Find where the given text appears and provide that cell's center as (x, y) coordinate. 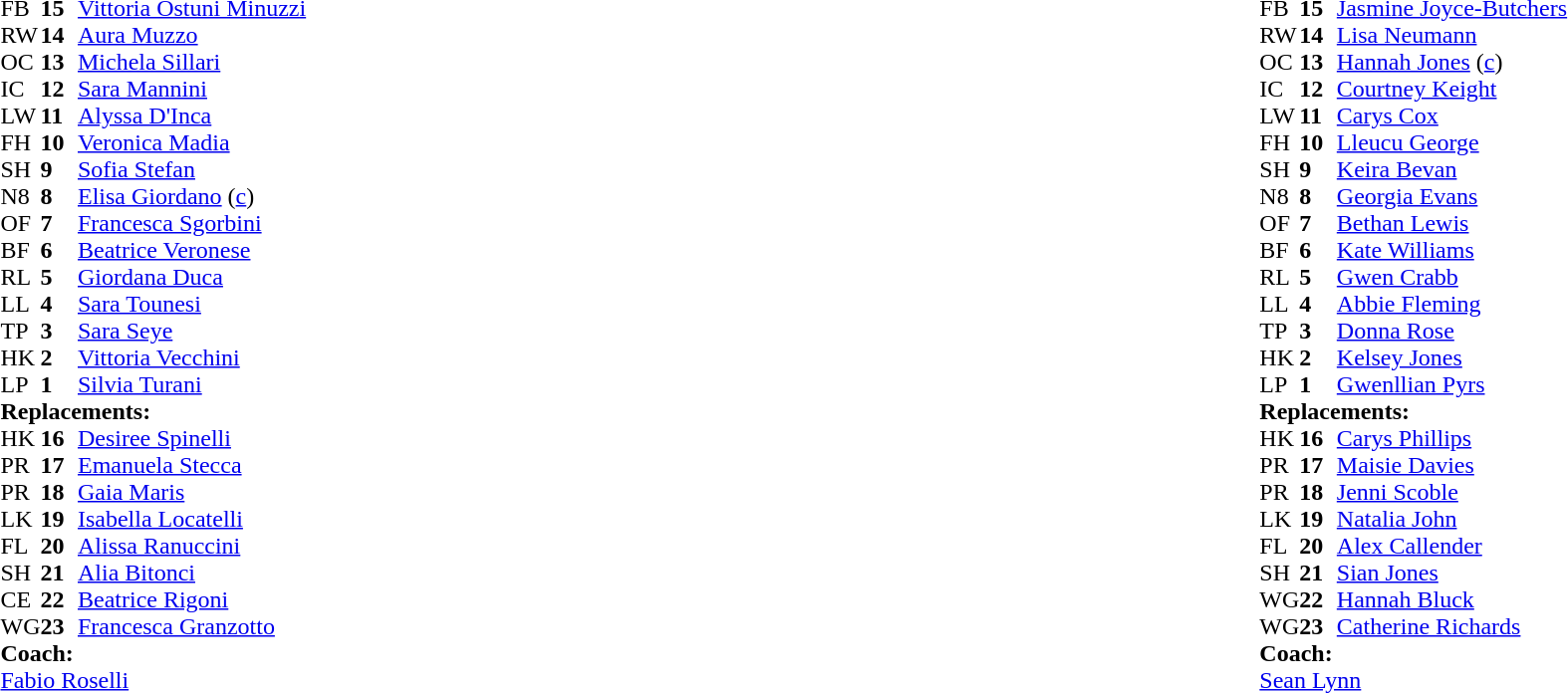
Francesca Sgorbini (191, 223)
Carys Cox (1452, 115)
Lisa Neumann (1452, 36)
Emanuela Stecca (191, 466)
Gwen Crabb (1452, 277)
Maisie Davies (1452, 466)
Bethan Lewis (1452, 223)
Michela Sillari (191, 62)
Gaia Maris (191, 492)
Alyssa D'Inca (191, 115)
Sian Jones (1452, 574)
Abbie Fleming (1452, 305)
Sara Mannini (191, 90)
Vittoria Vecchini (191, 358)
Beatrice Rigoni (191, 599)
Beatrice Veronese (191, 251)
Courtney Keight (1452, 90)
Alex Callender (1452, 546)
CE (20, 599)
Catherine Richards (1452, 627)
Desiree Spinelli (191, 438)
Lleucu George (1452, 143)
Kate Williams (1452, 251)
Kelsey Jones (1452, 358)
Keira Bevan (1452, 169)
Alia Bitonci (191, 574)
Sara Seye (191, 331)
Sara Tounesi (191, 305)
Sofia Stefan (191, 169)
Georgia Evans (1452, 197)
Alissa Ranuccini (191, 546)
Hannah Bluck (1452, 599)
Carys Phillips (1452, 438)
Elisa Giordano (c) (191, 197)
Silvia Turani (191, 384)
Hannah Jones (c) (1452, 62)
Aura Muzzo (191, 36)
Donna Rose (1452, 331)
Jenni Scoble (1452, 492)
Gwenllian Pyrs (1452, 384)
Isabella Locatelli (191, 520)
Giordana Duca (191, 277)
Veronica Madia (191, 143)
Natalia John (1452, 520)
Francesca Granzotto (191, 627)
